For the text-containing cell, return its midpoint in (x, y) coordinate format. 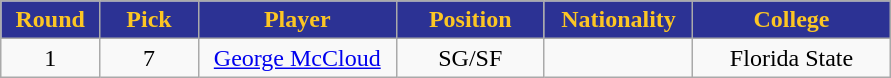
7 (150, 58)
1 (50, 58)
College (792, 20)
Position (470, 20)
George McCloud (297, 58)
Player (297, 20)
Florida State (792, 58)
Nationality (618, 20)
SG/SF (470, 58)
Pick (150, 20)
Round (50, 20)
